Return the (X, Y) coordinate for the center point of the cell that contains the specified text.  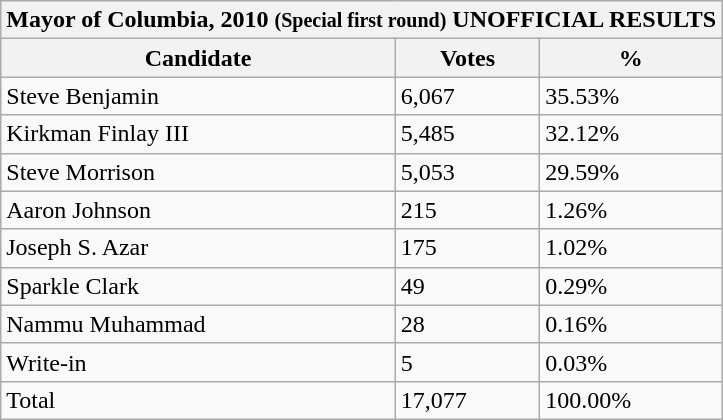
5,053 (467, 172)
100.00% (631, 400)
215 (467, 210)
49 (467, 286)
Total (198, 400)
32.12% (631, 134)
175 (467, 248)
5 (467, 362)
0.03% (631, 362)
0.16% (631, 324)
Nammu Muhammad (198, 324)
Candidate (198, 58)
Aaron Johnson (198, 210)
0.29% (631, 286)
Steve Benjamin (198, 96)
17,077 (467, 400)
Steve Morrison (198, 172)
29.59% (631, 172)
Kirkman Finlay III (198, 134)
28 (467, 324)
1.26% (631, 210)
1.02% (631, 248)
Sparkle Clark (198, 286)
Joseph S. Azar (198, 248)
% (631, 58)
5,485 (467, 134)
Mayor of Columbia, 2010 (Special first round) UNOFFICIAL RESULTS (362, 20)
35.53% (631, 96)
Write-in (198, 362)
6,067 (467, 96)
Votes (467, 58)
